Extract the (x, y) coordinate from the center of the cell holding the provided text.  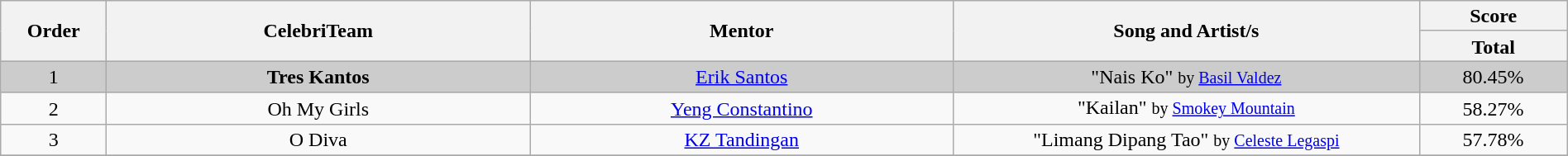
2 (54, 108)
80.45% (1494, 77)
"Nais Ko" by Basil Valdez (1186, 77)
Mentor (742, 31)
Tres Kantos (318, 77)
KZ Tandingan (742, 139)
58.27% (1494, 108)
Song and Artist/s (1186, 31)
Score (1494, 17)
57.78% (1494, 139)
Total (1494, 46)
Yeng Constantino (742, 108)
"Limang Dipang Tao" by Celeste Legaspi (1186, 139)
3 (54, 139)
Erik Santos (742, 77)
1 (54, 77)
CelebriTeam (318, 31)
O Diva (318, 139)
"Kailan" by Smokey Mountain (1186, 108)
Oh My Girls (318, 108)
Order (54, 31)
